Find where the given text appears and provide that cell's center as [x, y] coordinate. 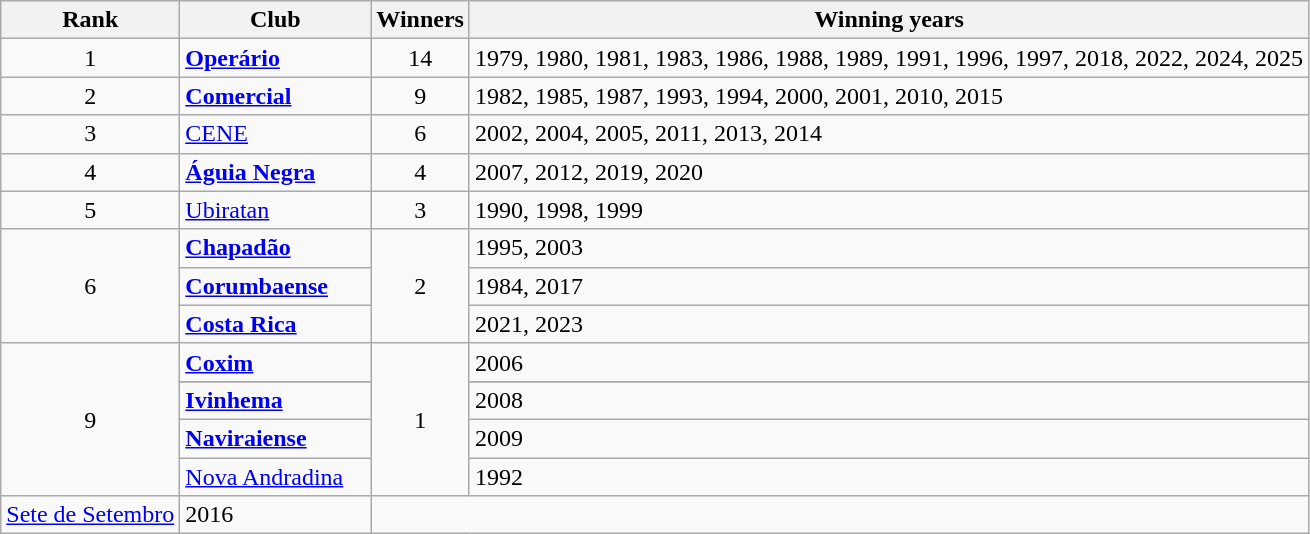
2007, 2012, 2019, 2020 [888, 172]
14 [420, 58]
2009 [888, 438]
Águia Negra [276, 172]
Coxim [276, 362]
Club [276, 20]
2002, 2004, 2005, 2011, 2013, 2014 [888, 134]
Sete de Setembro [90, 515]
1990, 1998, 1999 [888, 210]
1992 [888, 477]
Winners [420, 20]
Rank [90, 20]
CENE [276, 134]
Chapadão [276, 248]
Corumbaense [276, 286]
Costa Rica [276, 324]
Nova Andradina [276, 477]
Ivinhema [276, 400]
Operário [276, 58]
2006 [888, 362]
2008 [888, 400]
Comercial [276, 96]
Naviraiense [276, 438]
2016 [276, 515]
Ubiratan [276, 210]
1984, 2017 [888, 286]
5 [90, 210]
1979, 1980, 1981, 1983, 1986, 1988, 1989, 1991, 1996, 1997, 2018, 2022, 2024, 2025 [888, 58]
1982, 1985, 1987, 1993, 1994, 2000, 2001, 2010, 2015 [888, 96]
2021, 2023 [888, 324]
Winning years [888, 20]
1995, 2003 [888, 248]
